Extract the [x, y] coordinate from the center of the cell holding the provided text.  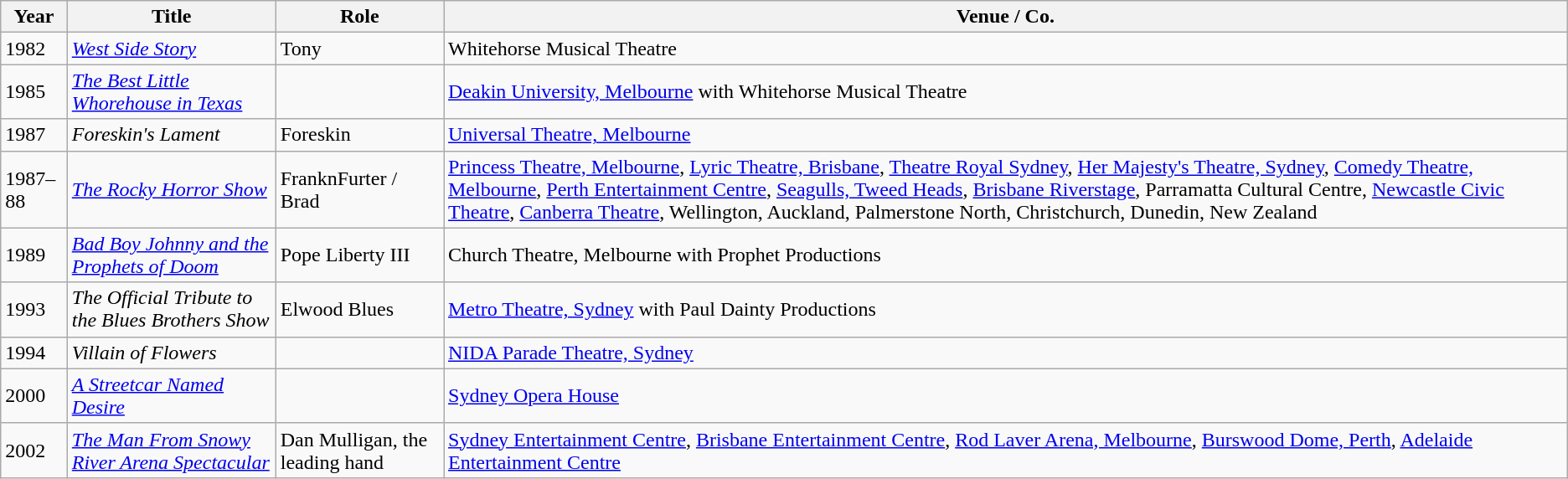
FranknFurter / Brad [359, 189]
The Rocky Horror Show [171, 189]
1987–88 [34, 189]
Foreskin's Lament [171, 135]
Venue / Co. [1006, 17]
1994 [34, 353]
The Best Little Whorehouse in Texas [171, 92]
Dan Mulligan, the leading hand [359, 451]
Elwood Blues [359, 310]
Year [34, 17]
Universal Theatre, Melbourne [1006, 135]
Foreskin [359, 135]
Metro Theatre, Sydney with Paul Dainty Productions [1006, 310]
Sydney Opera House [1006, 395]
Deakin University, Melbourne with Whitehorse Musical Theatre [1006, 92]
The Man From Snowy River Arena Spectacular [171, 451]
2002 [34, 451]
Church Theatre, Melbourne with Prophet Productions [1006, 255]
2000 [34, 395]
Whitehorse Musical Theatre [1006, 49]
1987 [34, 135]
1993 [34, 310]
Sydney Entertainment Centre, Brisbane Entertainment Centre, Rod Laver Arena, Melbourne, Burswood Dome, Perth, Adelaide Entertainment Centre [1006, 451]
Title [171, 17]
Bad Boy Johnny and the Prophets of Doom [171, 255]
The Official Tribute to the Blues Brothers Show [171, 310]
Role [359, 17]
Tony [359, 49]
Pope Liberty III [359, 255]
A Streetcar Named Desire [171, 395]
NIDA Parade Theatre, Sydney [1006, 353]
1982 [34, 49]
Villain of Flowers [171, 353]
1989 [34, 255]
1985 [34, 92]
West Side Story [171, 49]
